Find where the given text appears and provide that cell's center as [X, Y] coordinate. 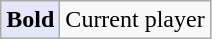
Bold [30, 20]
Current player [135, 20]
